For the text-containing cell, return its midpoint in [X, Y] coordinate format. 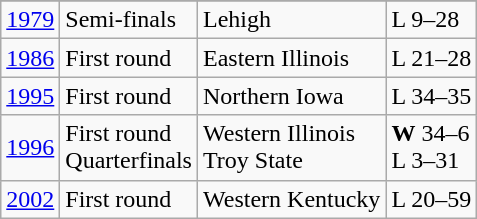
1995 [30, 96]
1986 [30, 58]
Eastern Illinois [291, 58]
Lehigh [291, 20]
L 21–28 [432, 58]
W 34–6L 3–31 [432, 148]
Western Kentucky [291, 199]
First roundQuarterfinals [129, 148]
1996 [30, 148]
Semi-finals [129, 20]
L 34–35 [432, 96]
Northern Iowa [291, 96]
2002 [30, 199]
1979 [30, 20]
L 20–59 [432, 199]
Western IllinoisTroy State [291, 148]
L 9–28 [432, 20]
